Detect which cell encompasses the target text, then output its [x, y] center coordinate. 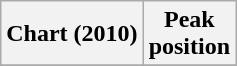
Peakposition [189, 34]
Chart (2010) [72, 34]
